Provide the (x, y) coordinate of the cell's center where the given text is located.  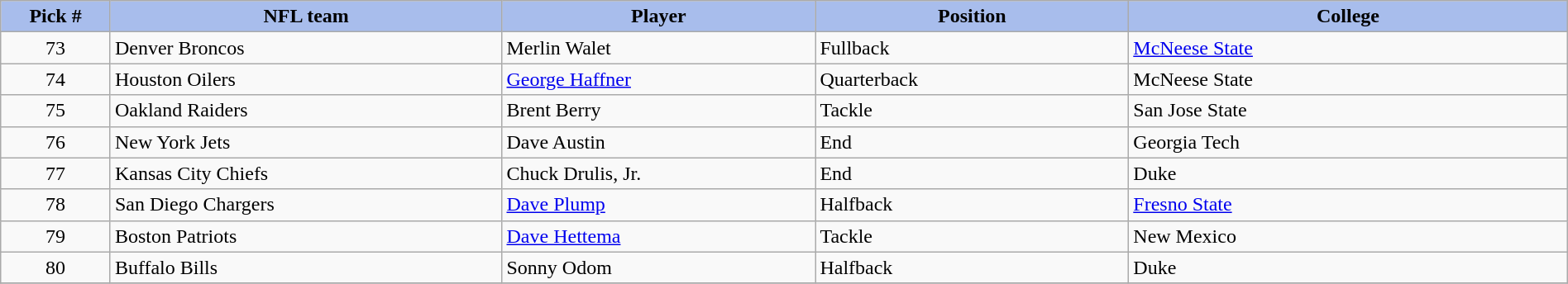
Boston Patriots (306, 236)
Pick # (56, 17)
Brent Berry (658, 111)
80 (56, 267)
San Diego Chargers (306, 205)
76 (56, 142)
Denver Broncos (306, 48)
Fullback (973, 48)
Fresno State (1348, 205)
77 (56, 173)
Kansas City Chiefs (306, 173)
George Haffner (658, 79)
73 (56, 48)
Dave Austin (658, 142)
74 (56, 79)
79 (56, 236)
College (1348, 17)
San Jose State (1348, 111)
Position (973, 17)
Chuck Drulis, Jr. (658, 173)
Georgia Tech (1348, 142)
Merlin Walet (658, 48)
Quarterback (973, 79)
NFL team (306, 17)
75 (56, 111)
New Mexico (1348, 236)
Houston Oilers (306, 79)
78 (56, 205)
Dave Plump (658, 205)
Dave Hettema (658, 236)
Sonny Odom (658, 267)
Buffalo Bills (306, 267)
New York Jets (306, 142)
Player (658, 17)
Oakland Raiders (306, 111)
